Return [X, Y] of the center of cell containing provided text 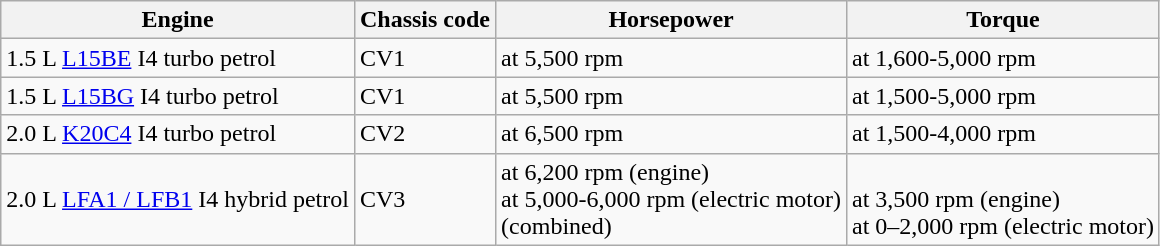
2.0 L LFA1 / LFB1 I4 hybrid petrol [178, 199]
CV2 [424, 134]
at 6,200 rpm (engine) at 5,000-6,000 rpm (electric motor) (combined) [672, 199]
at 1,500-4,000 rpm [1004, 134]
Torque [1004, 20]
Chassis code [424, 20]
1.5 L L15BE I4 turbo petrol [178, 58]
at 1,600-5,000 rpm [1004, 58]
Horsepower [672, 20]
at 1,500-5,000 rpm [1004, 96]
at 3,500 rpm (engine) at 0–2,000 rpm (electric motor) [1004, 199]
CV3 [424, 199]
2.0 L K20C4 I4 turbo petrol [178, 134]
Engine [178, 20]
at 6,500 rpm [672, 134]
1.5 L L15BG I4 turbo petrol [178, 96]
